Determine the [X, Y] coordinate at the center of the cell enclosing the given text.  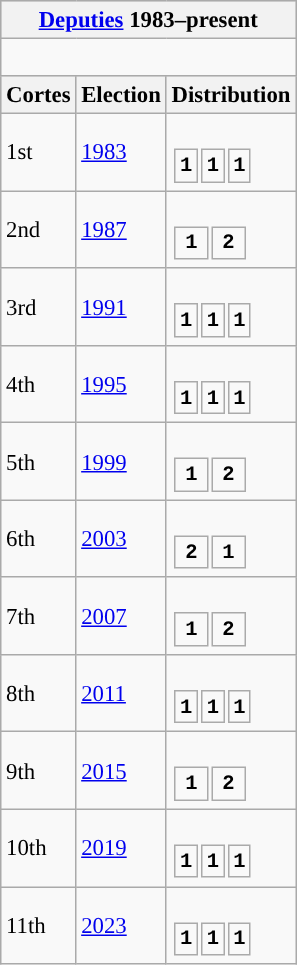
1st [38, 152]
Cortes [38, 95]
2015 [121, 770]
6th [38, 538]
8th [38, 694]
4th [38, 384]
Deputies 1983–present [148, 20]
9th [38, 770]
1987 [121, 230]
1999 [121, 462]
2023 [121, 926]
Election [121, 95]
2019 [121, 848]
10th [38, 848]
2 1 [231, 538]
2nd [38, 230]
Distribution [231, 95]
1995 [121, 384]
2007 [121, 616]
5th [38, 462]
2011 [121, 694]
1991 [121, 306]
1983 [121, 152]
2003 [121, 538]
3rd [38, 306]
11th [38, 926]
7th [38, 616]
